Scan for the cell matching the given text and deliver its (X, Y) coordinate at center. 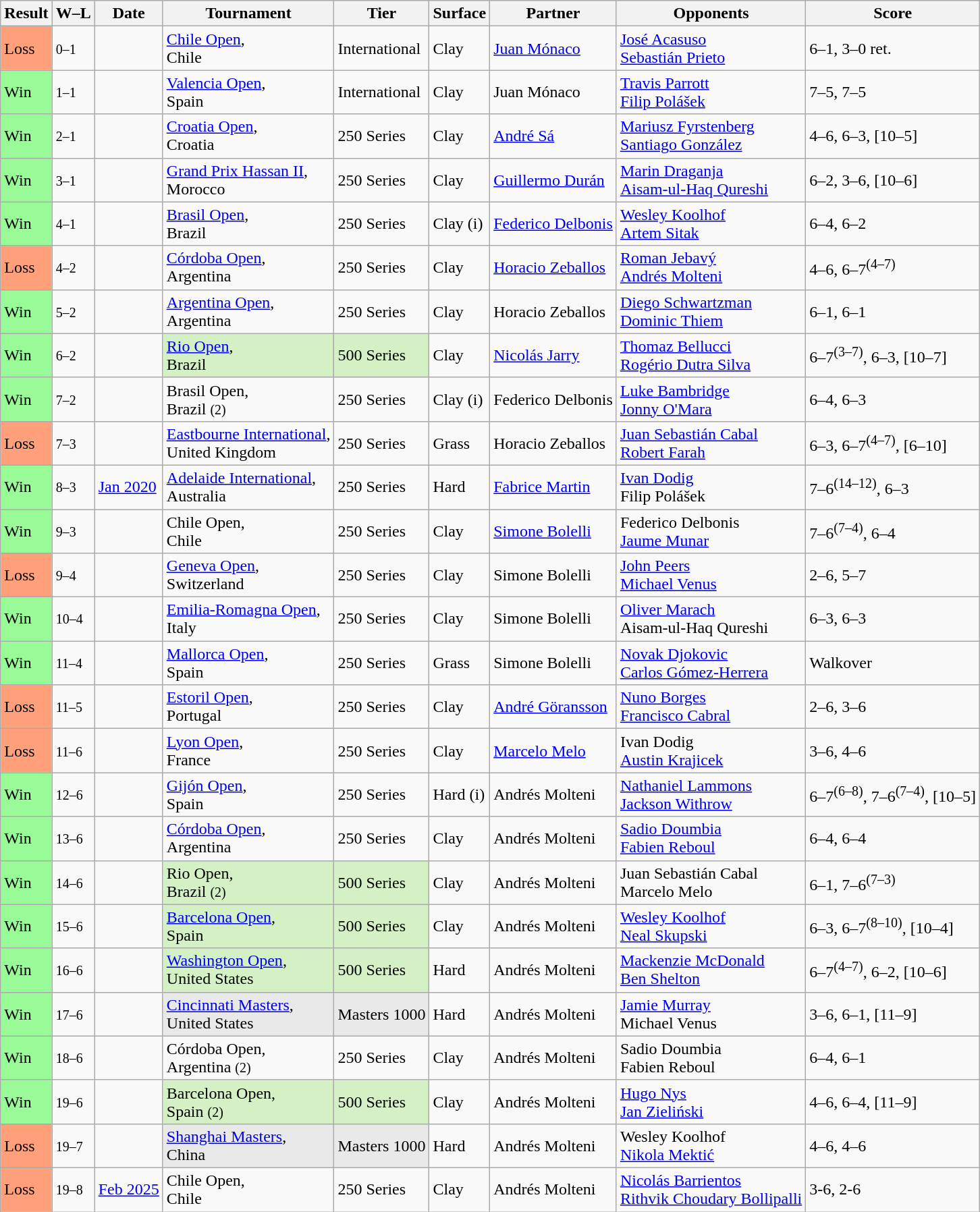
Luke Bambridge Jonny O'Mara (711, 400)
4–2 (73, 267)
Córdoba Open, Argentina (248, 267)
Croatia Open, Croatia (248, 136)
Geneva Open,Switzerland (248, 575)
Date (128, 13)
Nathaniel Lammons Jackson Withrow (711, 795)
Juan Sebastián Cabal Marcelo Melo (711, 883)
Walkover (893, 663)
Travis Parrott Filip Polášek (711, 92)
Hugo Nys Jan Zieliński (711, 1101)
3–1 (73, 180)
4–6, 6–3, [10–5] (893, 136)
Nicolás Jarry (553, 355)
André Göransson (553, 707)
Estoril Open,Portugal (248, 707)
6–7(4–7), 6–2, [10–6] (893, 970)
6–1, 7–6(7–3) (893, 883)
Nicolás Barrientos Rithvik Choudary Bollipalli (711, 1189)
Nuno Borges Francisco Cabral (711, 707)
Novak Djokovic Carlos Gómez-Herrera (711, 663)
Diego Schwartzman Dominic Thiem (711, 312)
4–1 (73, 224)
6–4, 6–3 (893, 400)
José Acasuso Sebastián Prieto (711, 49)
6–4, 6–4 (893, 838)
6–2 (73, 355)
Rio Open, Brazil (248, 355)
Adelaide International,Australia (248, 487)
Jamie Murray Michael Venus (711, 1014)
4–6, 4–6 (893, 1146)
7–6(14–12), 6–3 (893, 487)
Washington Open,United States (248, 970)
Barcelona Open,Spain (2) (248, 1101)
Wesley Koolhof Neal Skupski (711, 926)
Thomaz Bellucci Rogério Dutra Silva (711, 355)
19–7 (73, 1146)
Oliver Marach Aisam-ul-Haq Qureshi (711, 619)
Gijón Open,Spain (248, 795)
8–3 (73, 487)
6–3, 6–7(8–10), [10–4] (893, 926)
Guillermo Durán (553, 180)
Mackenzie McDonald Ben Shelton (711, 970)
Shanghai Masters, China (248, 1146)
Surface (460, 13)
18–6 (73, 1058)
Fabrice Martin (553, 487)
3–6, 4–6 (893, 750)
W–L (73, 13)
11–5 (73, 707)
Barcelona Open,Spain (248, 926)
Score (893, 13)
Rio Open, Brazil (2) (248, 883)
2–6, 3–6 (893, 707)
3–6, 6–1, [11–9] (893, 1014)
Ivan Dodig Filip Polášek (711, 487)
Tournament (248, 13)
Partner (553, 13)
Juan Sebastián Cabal Robert Farah (711, 443)
5–2 (73, 312)
Mallorca Open,Spain (248, 663)
Mariusz Fyrstenberg Santiago González (711, 136)
6–2, 3–6, [10–6] (893, 180)
10–4 (73, 619)
Ivan Dodig Austin Krajicek (711, 750)
Córdoba Open,Argentina (248, 838)
14–6 (73, 883)
9–3 (73, 530)
7–3 (73, 443)
Córdoba Open,Argentina (2) (248, 1058)
4–6, 6–7(4–7) (893, 267)
Brasil Open, Brazil (248, 224)
6–3, 6–7(4–7), [6–10] (893, 443)
13–6 (73, 838)
Marin Draganja Aisam-ul-Haq Qureshi (711, 180)
Argentina Open, Argentina (248, 312)
Wesley Koolhof Artem Sitak (711, 224)
6–1, 6–1 (893, 312)
Opponents (711, 13)
4–6, 6–4, [11–9] (893, 1101)
Hard (i) (460, 795)
Tier (382, 13)
9–4 (73, 575)
6–4, 6–2 (893, 224)
Eastbourne International,United Kingdom (248, 443)
André Sá (553, 136)
Jan 2020 (128, 487)
17–6 (73, 1014)
6–3, 6–3 (893, 619)
Emilia-Romagna Open,Italy (248, 619)
Federico Delbonis Jaume Munar (711, 530)
7–6(7–4), 6–4 (893, 530)
Marcelo Melo (553, 750)
11–4 (73, 663)
2–6, 5–7 (893, 575)
6–7(6–8), 7–6(7–4), [10–5] (893, 795)
15–6 (73, 926)
7–2 (73, 400)
19–6 (73, 1101)
Cincinnati Masters,United States (248, 1014)
Result (26, 13)
2–1 (73, 136)
6–4, 6–1 (893, 1058)
Brasil Open, Brazil (2) (248, 400)
12–6 (73, 795)
Chile Open,Chile (248, 530)
7–5, 7–5 (893, 92)
John Peers Michael Venus (711, 575)
0–1 (73, 49)
3-6, 2-6 (893, 1189)
11–6 (73, 750)
Wesley Koolhof Nikola Mektić (711, 1146)
Grand Prix Hassan II, Morocco (248, 180)
6–1, 3–0 ret. (893, 49)
1–1 (73, 92)
16–6 (73, 970)
19–8 (73, 1189)
6–7(3–7), 6–3, [10–7] (893, 355)
Valencia Open, Spain (248, 92)
Feb 2025 (128, 1189)
Lyon Open,France (248, 750)
Roman Jebavý Andrés Molteni (711, 267)
